Capture the cell that displays the provided text and extract its [x, y] central coordinate. 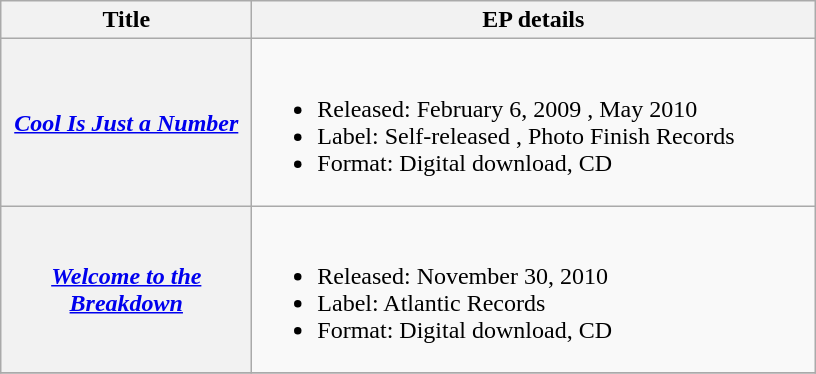
Cool Is Just a Number [126, 122]
EP details [534, 20]
Welcome to the Breakdown [126, 290]
Released: February 6, 2009 , May 2010 Label: Self-released , Photo Finish Records Format: Digital download, CD [534, 122]
Title [126, 20]
Released: November 30, 2010Label: Atlantic RecordsFormat: Digital download, CD [534, 290]
